Return the [X, Y] coordinate for the center point of the cell that contains the specified text.  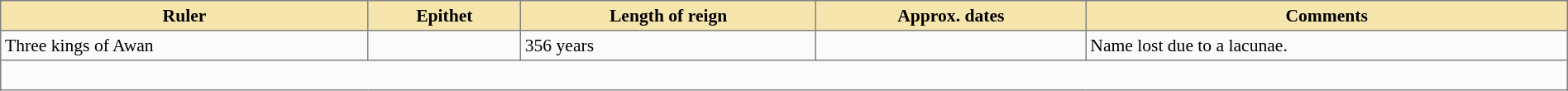
Comments [1327, 16]
Approx. dates [951, 16]
Three kings of Awan [184, 45]
Name lost due to a lacunae. [1327, 45]
356 years [668, 45]
Epithet [444, 16]
Length of reign [668, 16]
Ruler [184, 16]
